Determine the [X, Y] coordinate at the center of the cell enclosing the given text.  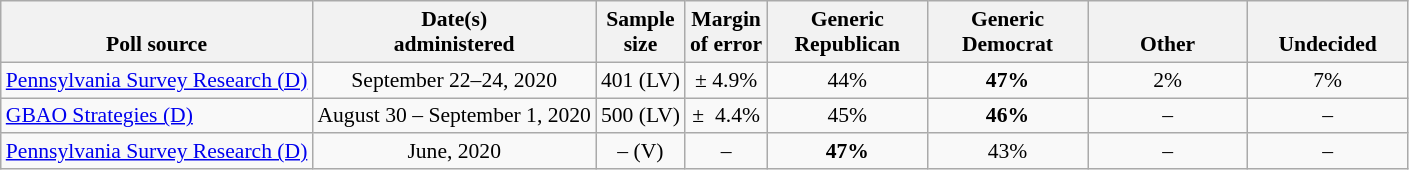
Poll source [157, 32]
7% [1328, 80]
Marginof error [726, 32]
GBAO Strategies (D) [157, 116]
401 (LV) [640, 80]
Other [1168, 32]
44% [847, 80]
GenericDemocrat [1007, 32]
GenericRepublican [847, 32]
± 4.9% [726, 80]
Date(s)administered [454, 32]
45% [847, 116]
2% [1168, 80]
August 30 – September 1, 2020 [454, 116]
43% [1007, 152]
500 (LV) [640, 116]
September 22–24, 2020 [454, 80]
± 4.4% [726, 116]
46% [1007, 116]
– (V) [640, 152]
Undecided [1328, 32]
June, 2020 [454, 152]
Samplesize [640, 32]
